For the text-containing cell, return its midpoint in [x, y] coordinate format. 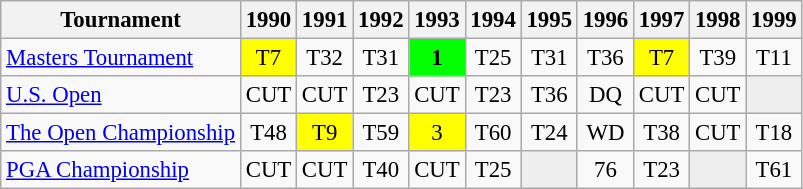
T18 [774, 133]
1990 [268, 20]
T60 [493, 133]
DQ [605, 95]
1998 [718, 20]
1 [437, 58]
T39 [718, 58]
1992 [381, 20]
1993 [437, 20]
76 [605, 170]
T40 [381, 170]
The Open Championship [121, 133]
1997 [661, 20]
T61 [774, 170]
T9 [325, 133]
1994 [493, 20]
T38 [661, 133]
1995 [549, 20]
T59 [381, 133]
PGA Championship [121, 170]
Tournament [121, 20]
1999 [774, 20]
1991 [325, 20]
U.S. Open [121, 95]
WD [605, 133]
T32 [325, 58]
T24 [549, 133]
3 [437, 133]
T11 [774, 58]
1996 [605, 20]
Masters Tournament [121, 58]
T48 [268, 133]
